From the cell containing the given text, extract its center point as (X, Y) coordinate. 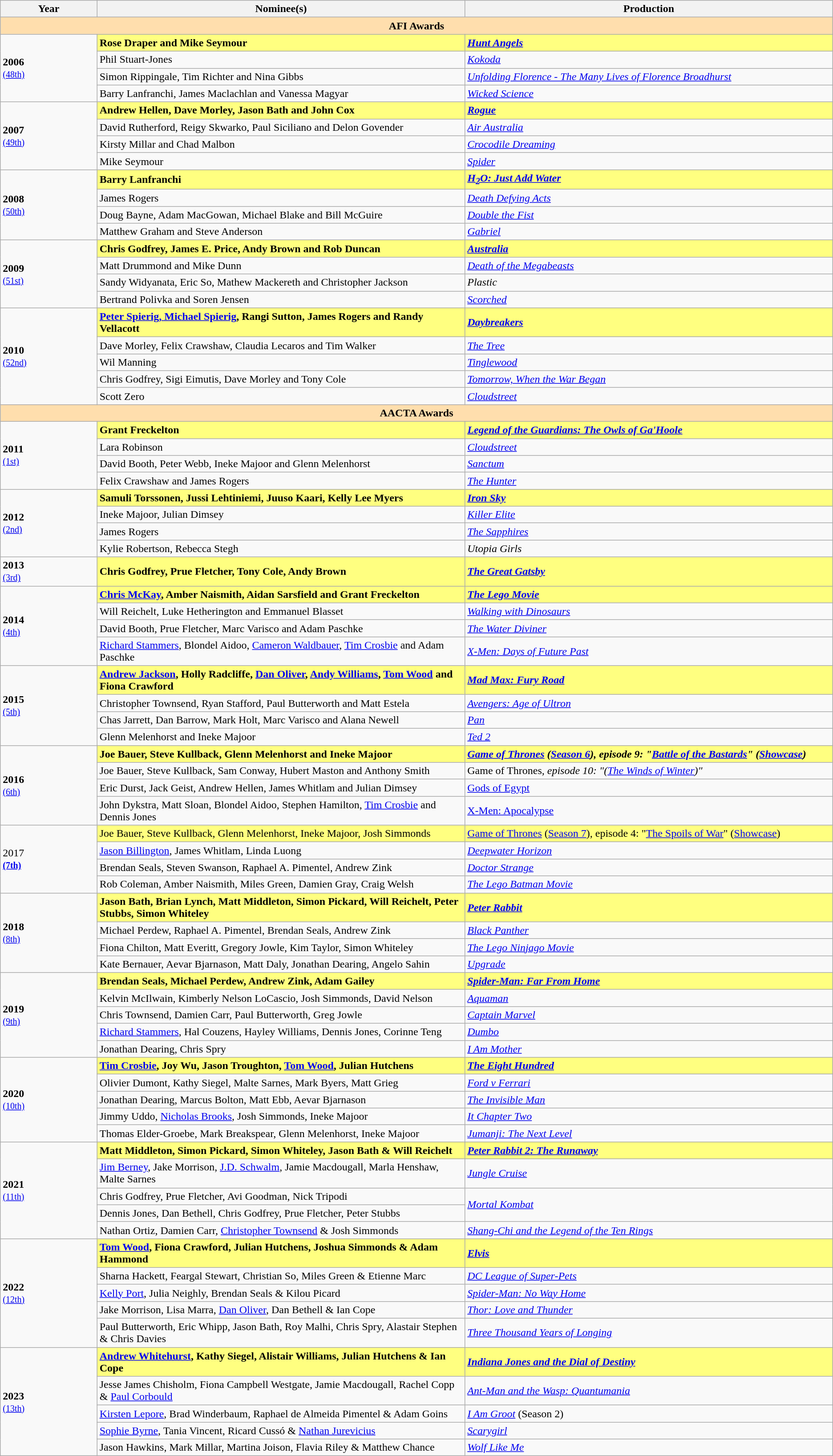
Jumanji: The Next Level (649, 1133)
Andrew Jackson, Holly Radcliffe, Dan Oliver, Andy Williams, Tom Wood and Fiona Crawford (281, 680)
2016(6th) (49, 786)
Rogue (649, 110)
2020(10th) (49, 1100)
2021(11th) (49, 1190)
Black Panther (649, 930)
Olivier Dumont, Kathy Siegel, Malte Sarnes, Mark Byers, Matt Grieg (281, 1083)
Samuli Torssonen, Jussi Lehtiniemi, Juuso Kaari, Kelly Lee Myers (281, 498)
Sanctum (649, 464)
Production (649, 9)
Chris McKay, Amber Naismith, Aidan Sarsfield and Grant Freckelton (281, 594)
2012(2nd) (49, 523)
Deepwater Horizon (649, 851)
David Rutherford, Reigy Skwarko, Paul Siciliano and Delon Govender (281, 127)
Simon Rippingale, Tim Richter and Nina Gibbs (281, 77)
X-Men: Days of Future Past (649, 651)
Peter Rabbit 2: The Runaway (649, 1150)
Grant Freckelton (281, 430)
2008(50th) (49, 205)
Doug Bayne, Adam MacGowan, Michael Blake and Bill McGuire (281, 215)
Christopher Townsend, Ryan Stafford, Paul Butterworth and Matt Estela (281, 703)
Mike Seymour (281, 161)
Ted 2 (649, 737)
Shang-Chi and the Legend of the Ten Rings (649, 1230)
Peter Rabbit (649, 907)
Three Thousand Years of Longing (649, 1333)
Daybreakers (649, 322)
2011(1st) (49, 456)
2013(3rd) (49, 571)
Glenn Melenhorst and Ineke Majoor (281, 737)
David Booth, Prue Fletcher, Marc Varisco and Adam Paschke (281, 628)
Death Defying Acts (649, 198)
Mortal Kombat (649, 1205)
X-Men: Apocalypse (649, 811)
Spider-Man: Far From Home (649, 981)
Thomas Elder-Groebe, Mark Breakspear, Glenn Melenhorst, Ineke Majoor (281, 1133)
Gabriel (649, 232)
Jungle Cruise (649, 1174)
2017(7th) (49, 859)
John Dykstra, Matt Sloan, Blondel Aidoo, Stephen Hamilton, Tim Crosbie and Dennis Jones (281, 811)
Game of Thrones (Season 7), episode 4: "The Spoils of War" (Showcase) (649, 834)
Spider-Man: No Way Home (649, 1293)
David Booth, Peter Webb, Ineke Majoor and Glenn Melenhorst (281, 464)
AFI Awards (416, 26)
Chris Godfrey, James E. Price, Andy Brown and Rob Duncan (281, 249)
Eric Durst, Jack Geist, Andrew Hellen, James Whitlam and Julian Dimsey (281, 788)
Tinglewood (649, 362)
Captain Marvel (649, 1015)
Sandy Widyanata, Eric So, Mathew Mackereth and Christopher Jackson (281, 282)
Legend of the Guardians: The Owls of Ga'Hoole (649, 430)
Ant-Man and the Wasp: Quantumania (649, 1391)
DC League of Super-Pets (649, 1276)
The Lego Batman Movie (649, 884)
Jonathan Dearing, Marcus Bolton, Matt Ebb, Aevar Bjarnason (281, 1100)
Spider (649, 161)
I Am Mother (649, 1049)
The Hunter (649, 481)
Nominee(s) (281, 9)
Scott Zero (281, 396)
Chris Godfrey, Prue Fletcher, Tony Cole, Andy Brown (281, 571)
Richard Stammers, Blondel Aidoo, Cameron Waldbauer, Tim Crosbie and Adam Paschke (281, 651)
Scorched (649, 299)
2023(13th) (49, 1402)
Kirsty Millar and Chad Malbon (281, 144)
Mad Max: Fury Road (649, 680)
Sharna Hackett, Feargal Stewart, Christian So, Miles Green & Etienne Marc (281, 1276)
Jesse James Chisholm, Fiona Campbell Westgate, Jamie Macdougall, Rachel Copp & Paul Corbould (281, 1391)
H2O: Just Add Water (649, 179)
Jason Billington, James Whitlam, Linda Luong (281, 851)
It Chapter Two (649, 1117)
The Lego Movie (649, 594)
Game of Thrones (Season 6), episode 9: "Battle of the Bastards" (Showcase) (649, 754)
2014(4th) (49, 625)
Dumbo (649, 1032)
Barry Lanfranchi (281, 179)
Double the Fist (649, 215)
Fiona Chilton, Matt Everitt, Gregory Jowle, Kim Taylor, Simon Whiteley (281, 947)
Phil Stuart-Jones (281, 60)
The Sapphires (649, 532)
Chas Jarrett, Dan Barrow, Mark Holt, Marc Varisco and Alana Newell (281, 720)
Bertrand Polivka and Soren Jensen (281, 299)
Andrew Hellen, Dave Morley, Jason Bath and John Cox (281, 110)
Lara Robinson (281, 447)
Kate Bernauer, Aevar Bjarnason, Matt Daly, Jonathan Dearing, Angelo Sahin (281, 964)
Tomorrow, When the War Began (649, 379)
Jake Morrison, Lisa Marra, Dan Oliver, Dan Bethell & Ian Cope (281, 1310)
2022(12th) (49, 1293)
Barry Lanfranchi, James Maclachlan and Vanessa Magyar (281, 93)
Matt Drummond and Mike Dunn (281, 266)
Wil Manning (281, 362)
I Am Groot (Season 2) (649, 1414)
Jason Hawkins, Mark Millar, Martina Joison, Flavia Riley & Matthew Chance (281, 1448)
Ford v Ferrari (649, 1083)
Scarygirl (649, 1431)
Joe Bauer, Steve Kullback, Sam Conway, Hubert Maston and Anthony Smith (281, 771)
2009(51st) (49, 274)
Plastic (649, 282)
The Invisible Man (649, 1100)
The Tree (649, 345)
Chris Godfrey, Sigi Eimutis, Dave Morley and Tony Cole (281, 379)
2015(5th) (49, 706)
Tim Crosbie, Joy Wu, Jason Troughton, Tom Wood, Julian Hutchens (281, 1066)
2006(48th) (49, 68)
Game of Thrones, episode 10: "(The Winds of Winter)" (649, 771)
Tom Wood, Fiona Crawford, Julian Hutchens, Joshua Simmonds & Adam Hammond (281, 1253)
Sophie Byrne, Tania Vincent, Ricard Cussó & Nathan Jurevicius (281, 1431)
Air Australia (649, 127)
The Lego Ninjago Movie (649, 947)
Doctor Strange (649, 867)
Dave Morley, Felix Crawshaw, Claudia Lecaros and Tim Walker (281, 345)
Utopia Girls (649, 549)
Richard Stammers, Hal Couzens, Hayley Williams, Dennis Jones, Corinne Teng (281, 1032)
Will Reichelt, Luke Hetherington and Emmanuel Blasset (281, 611)
Andrew Whitehurst, Kathy Siegel, Alistair Williams, Julian Hutchens & Ian Cope (281, 1362)
Ineke Majoor, Julian Dimsey (281, 515)
Kylie Robertson, Rebecca Stegh (281, 549)
Michael Perdew, Raphael A. Pimentel, Brendan Seals, Andrew Zink (281, 930)
Rob Coleman, Amber Naismith, Miles Green, Damien Gray, Craig Welsh (281, 884)
Jimmy Uddo, Nicholas Brooks, Josh Simmonds, Ineke Majoor (281, 1117)
The Water Diviner (649, 628)
Joe Bauer, Steve Kullback, Glenn Melenhorst and Ineke Majoor (281, 754)
Dennis Jones, Dan Bethell, Chris Godfrey, Prue Fletcher, Peter Stubbs (281, 1213)
Thor: Love and Thunder (649, 1310)
Chris Townsend, Damien Carr, Paul Butterworth, Greg Jowle (281, 1015)
AACTA Awards (416, 413)
Aquaman (649, 998)
2018(8th) (49, 932)
Felix Crawshaw and James Rogers (281, 481)
Wicked Science (649, 93)
Upgrade (649, 964)
Paul Butterworth, Eric Whipp, Jason Bath, Roy Malhi, Chris Spry, Alastair Stephen & Chris Davies (281, 1333)
The Great Gatsby (649, 571)
2019(9th) (49, 1015)
Nathan Ortiz, Damien Carr, Christopher Townsend & Josh Simmonds (281, 1230)
2007(49th) (49, 136)
Pan (649, 720)
Crocodile Dreaming (649, 144)
Kelly Port, Julia Neighly, Brendan Seals & Kilou Picard (281, 1293)
Matthew Graham and Steve Anderson (281, 232)
Rose Draper and Mike Seymour (281, 43)
Avengers: Age of Ultron (649, 703)
Australia (649, 249)
Joe Bauer, Steve Kullback, Glenn Melenhorst, Ineke Majoor, Josh Simmonds (281, 834)
Kirsten Lepore, Brad Winderbaum, Raphael de Almeida Pimentel & Adam Goins (281, 1414)
Gods of Egypt (649, 788)
2010(52nd) (49, 356)
Unfolding Florence - The Many Lives of Florence Broadhurst (649, 77)
The Eight Hundred (649, 1066)
Kelvin McIlwain, Kimberly Nelson LoCascio, Josh Simmonds, David Nelson (281, 998)
Hunt Angels (649, 43)
Death of the Megabeasts (649, 266)
Jonathan Dearing, Chris Spry (281, 1049)
Wolf Like Me (649, 1448)
Kokoda (649, 60)
Jim Berney, Jake Morrison, J.D. Schwalm, Jamie Macdougall, Marla Henshaw, Malte Sarnes (281, 1174)
Year (49, 9)
Peter Spierig, Michael Spierig, Rangi Sutton, James Rogers and Randy Vellacott (281, 322)
Brendan Seals, Steven Swanson, Raphael A. Pimentel, Andrew Zink (281, 867)
Elvis (649, 1253)
Indiana Jones and the Dial of Destiny (649, 1362)
Chris Godfrey, Prue Fletcher, Avi Goodman, Nick Tripodi (281, 1196)
Walking with Dinosaurs (649, 611)
Iron Sky (649, 498)
Killer Elite (649, 515)
Jason Bath, Brian Lynch, Matt Middleton, Simon Pickard, Will Reichelt, Peter Stubbs, Simon Whiteley (281, 907)
Brendan Seals, Michael Perdew, Andrew Zink, Adam Gailey (281, 981)
Matt Middleton, Simon Pickard, Simon Whiteley, Jason Bath & Will Reichelt (281, 1150)
